Determine the [x, y] coordinate at the center of the cell enclosing the given text.  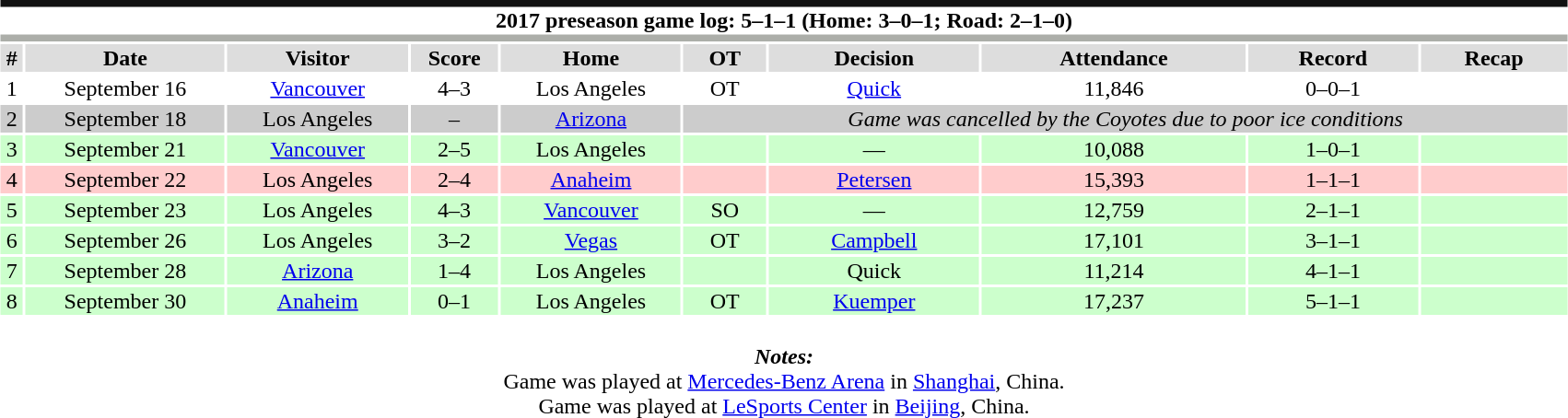
September 22 [125, 180]
1–1–1 [1333, 180]
1 [12, 88]
September 18 [125, 119]
12,759 [1114, 210]
8 [12, 301]
Date [125, 58]
17,101 [1114, 240]
0–0–1 [1333, 88]
10,088 [1114, 149]
2–4 [454, 180]
Petersen [873, 180]
2–1–1 [1333, 210]
3 [12, 149]
6 [12, 240]
2–5 [454, 149]
Decision [873, 58]
September 28 [125, 271]
Game was cancelled by the Coyotes due to poor ice conditions [1126, 119]
11,846 [1114, 88]
15,393 [1114, 180]
4–1–1 [1333, 271]
5 [12, 210]
September 26 [125, 240]
0–1 [454, 301]
September 16 [125, 88]
7 [12, 271]
17,237 [1114, 301]
Kuemper [873, 301]
5–1–1 [1333, 301]
Vegas [591, 240]
Visitor [317, 58]
11,214 [1114, 271]
3–2 [454, 240]
4 [12, 180]
SO [724, 210]
September 30 [125, 301]
– [454, 119]
Recap [1494, 58]
2 [12, 119]
Score [454, 58]
Attendance [1114, 58]
2017 preseason game log: 5–1–1 (Home: 3–0–1; Road: 2–1–0) [784, 20]
Campbell [873, 240]
1–4 [454, 271]
1–0–1 [1333, 149]
# [12, 58]
3–1–1 [1333, 240]
September 23 [125, 210]
September 21 [125, 149]
Home [591, 58]
Record [1333, 58]
